For the text-containing cell, return its midpoint in [X, Y] coordinate format. 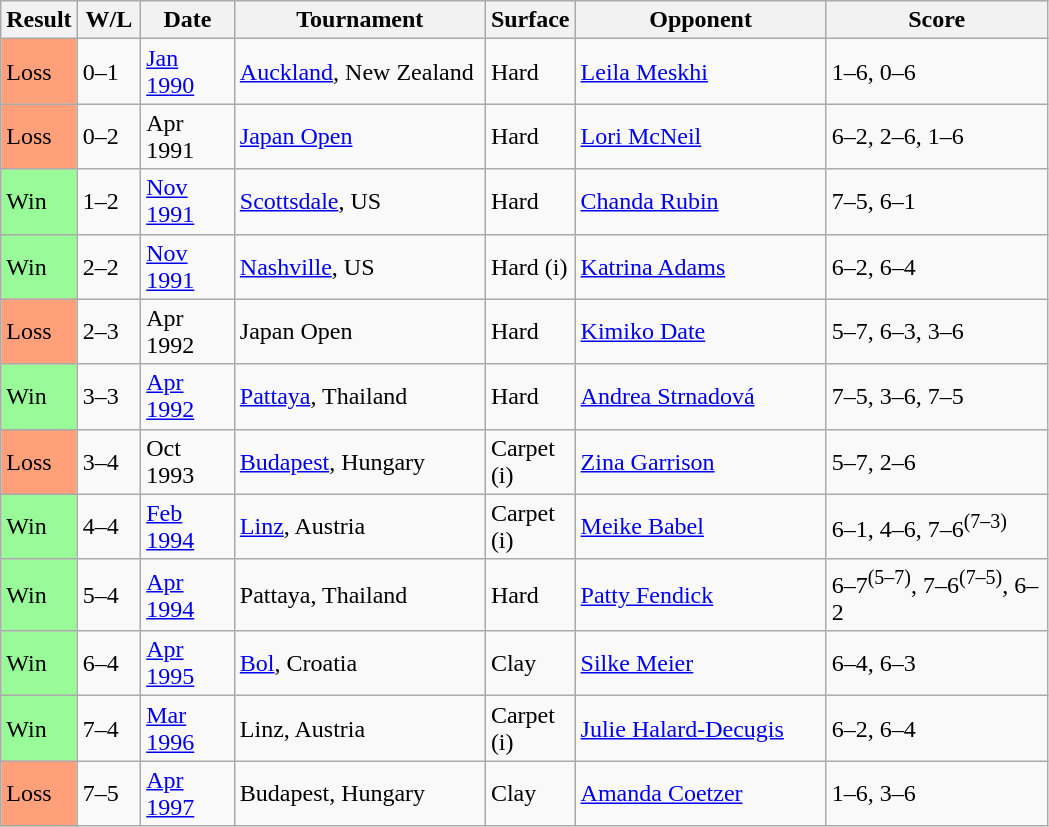
7–4 [109, 728]
Apr 1991 [188, 136]
2–2 [109, 266]
Patty Fendick [700, 595]
Feb 1994 [188, 526]
Chanda Rubin [700, 202]
Apr 1995 [188, 664]
Bol, Croatia [360, 664]
Hard (i) [530, 266]
W/L [109, 20]
Zina Garrison [700, 462]
4–4 [109, 526]
0–1 [109, 72]
Jan 1990 [188, 72]
Auckland, New Zealand [360, 72]
3–4 [109, 462]
Amanda Coetzer [700, 794]
Result [39, 20]
1–2 [109, 202]
Kimiko Date [700, 332]
6–4, 6–3 [936, 664]
Katrina Adams [700, 266]
6–1, 4–6, 7–6(7–3) [936, 526]
1–6, 3–6 [936, 794]
Apr 1997 [188, 794]
Apr 1994 [188, 595]
Surface [530, 20]
2–3 [109, 332]
Score [936, 20]
1–6, 0–6 [936, 72]
Mar 1996 [188, 728]
7–5 [109, 794]
Scottsdale, US [360, 202]
Opponent [700, 20]
0–2 [109, 136]
7–5, 3–6, 7–5 [936, 396]
Meike Babel [700, 526]
Tournament [360, 20]
5–4 [109, 595]
6–7(5–7), 7–6(7–5), 6–2 [936, 595]
Lori McNeil [700, 136]
Andrea Strnadová [700, 396]
5–7, 6–3, 3–6 [936, 332]
7–5, 6–1 [936, 202]
3–3 [109, 396]
6–2, 2–6, 1–6 [936, 136]
Julie Halard-Decugis [700, 728]
Leila Meskhi [700, 72]
Date [188, 20]
5–7, 2–6 [936, 462]
Nashville, US [360, 266]
Silke Meier [700, 664]
6–4 [109, 664]
Oct 1993 [188, 462]
